Extract the (X, Y) coordinate from the center of the cell holding the provided text.  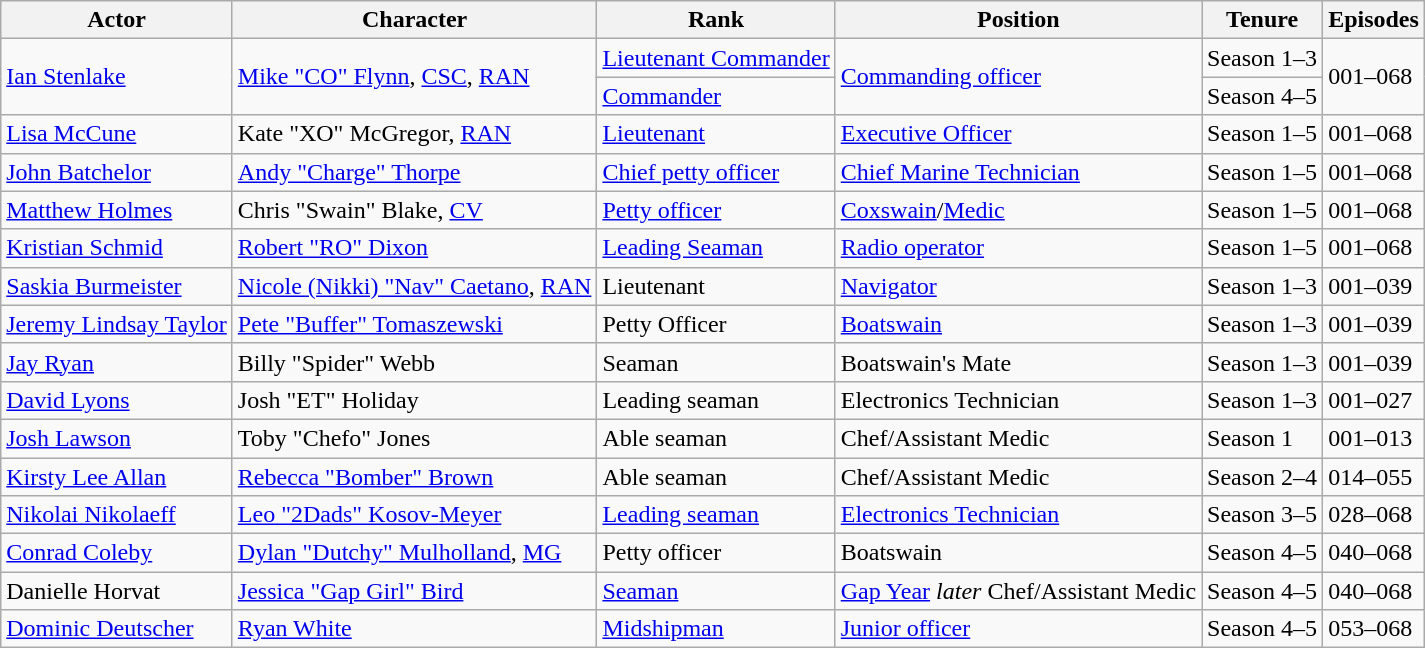
John Batchelor (117, 172)
014–055 (1374, 477)
Andy "Charge" Thorpe (414, 172)
Jay Ryan (117, 362)
Pete "Buffer" Tomaszewski (414, 324)
Kirsty Lee Allan (117, 477)
Boatswain's Mate (1018, 362)
Kate "XO" McGregor, RAN (414, 134)
Chief Marine Technician (1018, 172)
Petty Officer (716, 324)
Kristian Schmid (117, 248)
Josh "ET" Holiday (414, 400)
028–068 (1374, 515)
Midshipman (716, 629)
Matthew Holmes (117, 210)
Gap Year later Chef/Assistant Medic (1018, 591)
Junior officer (1018, 629)
Commander (716, 96)
Nicole (Nikki) "Nav" Caetano, RAN (414, 286)
Mike "CO" Flynn, CSC, RAN (414, 77)
Character (414, 20)
Rebecca "Bomber" Brown (414, 477)
Ian Stenlake (117, 77)
Executive Officer (1018, 134)
Radio operator (1018, 248)
Leo "2Dads" Kosov-Meyer (414, 515)
Chief petty officer (716, 172)
001–027 (1374, 400)
053–068 (1374, 629)
Actor (117, 20)
Ryan White (414, 629)
Rank (716, 20)
Dominic Deutscher (117, 629)
Season 2–4 (1262, 477)
Billy "Spider" Webb (414, 362)
Nikolai Nikolaeff (117, 515)
Commanding officer (1018, 77)
Jessica "Gap Girl" Bird (414, 591)
Toby "Chefo" Jones (414, 438)
Season 1 (1262, 438)
Conrad Coleby (117, 553)
Josh Lawson (117, 438)
001–013 (1374, 438)
Dylan "Dutchy" Mulholland, MG (414, 553)
Lieutenant Commander (716, 58)
Season 3–5 (1262, 515)
Saskia Burmeister (117, 286)
Robert "RO" Dixon (414, 248)
Tenure (1262, 20)
Episodes (1374, 20)
Position (1018, 20)
Chris "Swain" Blake, CV (414, 210)
Coxswain/Medic (1018, 210)
Leading Seaman (716, 248)
Navigator (1018, 286)
Danielle Horvat (117, 591)
Jeremy Lindsay Taylor (117, 324)
David Lyons (117, 400)
Lisa McCune (117, 134)
